Extract the [x, y] coordinate from the center of the cell holding the provided text.  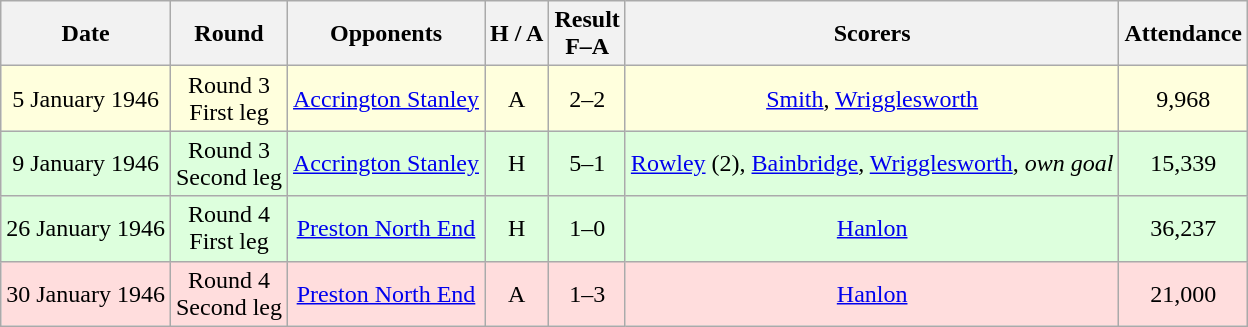
36,237 [1183, 228]
H / A [517, 34]
15,339 [1183, 164]
5–1 [587, 164]
Round [228, 34]
26 January 1946 [86, 228]
Opponents [386, 34]
Round 4First leg [228, 228]
2–2 [587, 98]
Round 4Second leg [228, 294]
Round 3Second leg [228, 164]
1–3 [587, 294]
Rowley (2), Bainbridge, Wrigglesworth, own goal [872, 164]
ResultF–A [587, 34]
Scorers [872, 34]
5 January 1946 [86, 98]
Attendance [1183, 34]
9,968 [1183, 98]
30 January 1946 [86, 294]
Date [86, 34]
Smith, Wrigglesworth [872, 98]
Round 3First leg [228, 98]
1–0 [587, 228]
9 January 1946 [86, 164]
21,000 [1183, 294]
